Locate the cell with the specified text and output its [x, y] center coordinate. 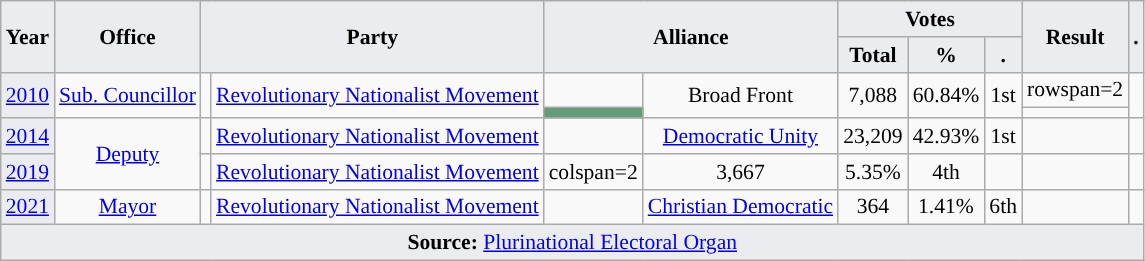
Result [1075, 36]
6th [1003, 207]
Votes [930, 19]
2021 [28, 207]
1.41% [946, 207]
Mayor [128, 207]
2010 [28, 95]
Office [128, 36]
5.35% [872, 172]
364 [872, 207]
Sub. Councillor [128, 95]
3,667 [740, 172]
Total [872, 55]
% [946, 55]
23,209 [872, 136]
rowspan=2 [1075, 90]
4th [946, 172]
colspan=2 [594, 172]
2019 [28, 172]
Democratic Unity [740, 136]
Broad Front [740, 95]
Source: Plurinational Electoral Organ [572, 243]
Year [28, 36]
Christian Democratic [740, 207]
7,088 [872, 95]
42.93% [946, 136]
60.84% [946, 95]
Party [372, 36]
Alliance [691, 36]
2014 [28, 136]
Deputy [128, 154]
